Extract the (X, Y) coordinate from the center of the cell holding the provided text.  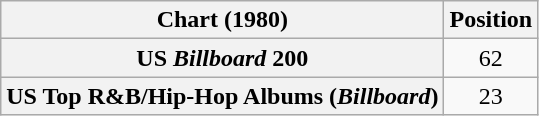
US Billboard 200 (222, 58)
Chart (1980) (222, 20)
Position (491, 20)
US Top R&B/Hip-Hop Albums (Billboard) (222, 96)
23 (491, 96)
62 (491, 58)
